Pinpoint the cell where the given text exists, returning its (X, Y) midpoint coordinate. 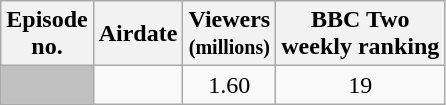
Episodeno. (47, 34)
Viewers(millions) (230, 34)
BBC Twoweekly ranking (360, 34)
1.60 (230, 85)
Airdate (138, 34)
19 (360, 85)
